Determine the (X, Y) coordinate at the center of the cell enclosing the given text.  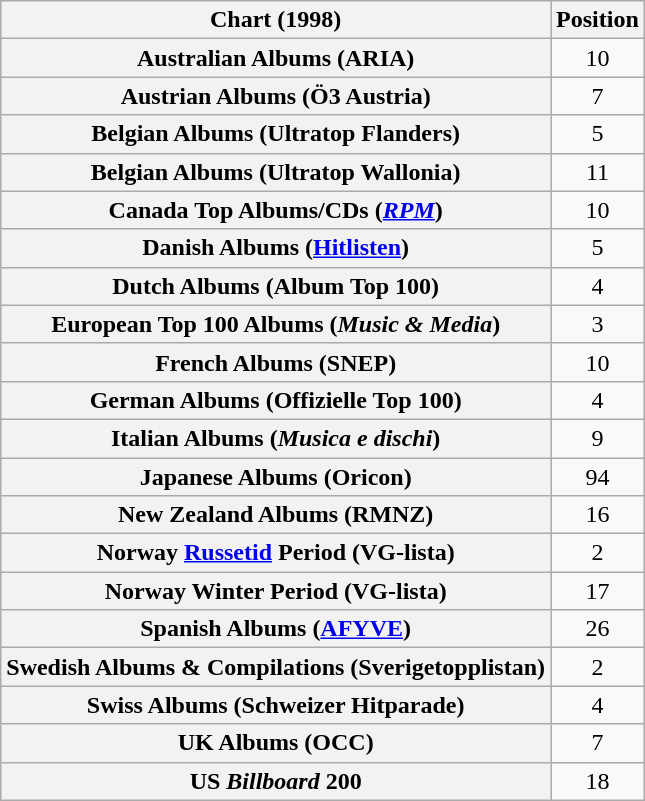
Swiss Albums (Schweizer Hitparade) (276, 705)
Norway Russetid Period (VG-lista) (276, 553)
Austrian Albums (Ö3 Austria) (276, 96)
3 (598, 324)
18 (598, 781)
New Zealand Albums (RMNZ) (276, 515)
European Top 100 Albums (Music & Media) (276, 324)
9 (598, 438)
Canada Top Albums/CDs (RPM) (276, 210)
Danish Albums (Hitlisten) (276, 248)
Dutch Albums (Album Top 100) (276, 286)
US Billboard 200 (276, 781)
Position (598, 20)
16 (598, 515)
French Albums (SNEP) (276, 362)
Spanish Albums (AFYVE) (276, 629)
UK Albums (OCC) (276, 743)
Japanese Albums (Oricon) (276, 477)
Belgian Albums (Ultratop Flanders) (276, 134)
German Albums (Offizielle Top 100) (276, 400)
Australian Albums (ARIA) (276, 58)
11 (598, 172)
Chart (1998) (276, 20)
17 (598, 591)
26 (598, 629)
Swedish Albums & Compilations (Sverigetopplistan) (276, 667)
Norway Winter Period (VG-lista) (276, 591)
Italian Albums (Musica e dischi) (276, 438)
94 (598, 477)
Belgian Albums (Ultratop Wallonia) (276, 172)
